Return the [X, Y] coordinate for the center point of the cell that contains the specified text.  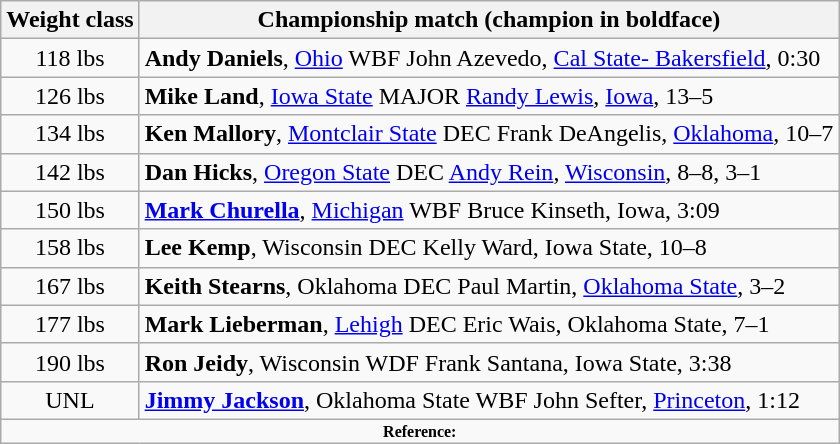
Jimmy Jackson, Oklahoma State WBF John Sefter, Princeton, 1:12 [489, 400]
177 lbs [70, 324]
Dan Hicks, Oregon State DEC Andy Rein, Wisconsin, 8–8, 3–1 [489, 172]
126 lbs [70, 96]
Ron Jeidy, Wisconsin WDF Frank Santana, Iowa State, 3:38 [489, 362]
150 lbs [70, 210]
Keith Stearns, Oklahoma DEC Paul Martin, Oklahoma State, 3–2 [489, 286]
167 lbs [70, 286]
Mike Land, Iowa State MAJOR Randy Lewis, Iowa, 13–5 [489, 96]
Weight class [70, 20]
118 lbs [70, 58]
158 lbs [70, 248]
Mark Lieberman, Lehigh DEC Eric Wais, Oklahoma State, 7–1 [489, 324]
Reference: [420, 431]
Lee Kemp, Wisconsin DEC Kelly Ward, Iowa State, 10–8 [489, 248]
Ken Mallory, Montclair State DEC Frank DeAngelis, Oklahoma, 10–7 [489, 134]
Championship match (champion in boldface) [489, 20]
Mark Churella, Michigan WBF Bruce Kinseth, Iowa, 3:09 [489, 210]
UNL [70, 400]
190 lbs [70, 362]
142 lbs [70, 172]
134 lbs [70, 134]
Andy Daniels, Ohio WBF John Azevedo, Cal State- Bakersfield, 0:30 [489, 58]
